Capture the cell that displays the provided text and extract its [x, y] central coordinate. 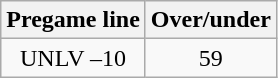
UNLV –10 [74, 58]
59 [210, 58]
Pregame line [74, 20]
Over/under [210, 20]
